Scan for the cell matching the given text and deliver its (x, y) coordinate at center. 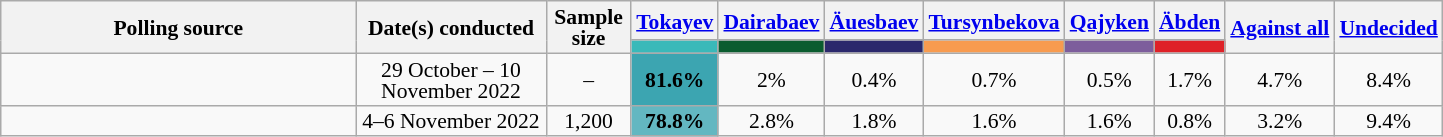
Qajyken (1110, 20)
1,200 (588, 120)
2% (771, 79)
0.5% (1110, 79)
1.8% (874, 120)
0.7% (994, 79)
Dairabaev (771, 20)
0.4% (874, 79)
1.7% (1190, 79)
– (588, 79)
78.8% (674, 120)
Polling source (178, 27)
Äuesbaev (874, 20)
81.6% (674, 79)
Sample size (588, 27)
Against all (1280, 27)
Tursynbekova (994, 20)
29 October – 10 November 2022 (451, 79)
0.8% (1190, 120)
3.2% (1280, 120)
4–6 November 2022 (451, 120)
Äbden (1190, 20)
Date(s) conducted (451, 27)
Undecided (1388, 27)
9.4% (1388, 120)
Tokayev (674, 20)
2.8% (771, 120)
4.7% (1280, 79)
8.4% (1388, 79)
